For the text-containing cell, return its midpoint in [X, Y] coordinate format. 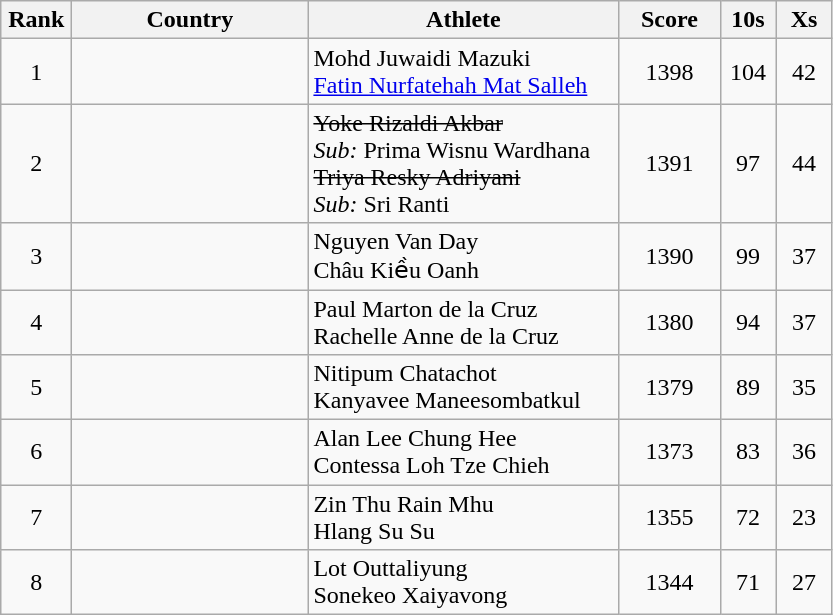
Athlete [464, 20]
1 [36, 72]
4 [36, 322]
Alan Lee Chung HeeContessa Loh Tze Chieh [464, 452]
1355 [670, 518]
42 [804, 72]
10s [748, 20]
Mohd Juwaidi MazukiFatin Nurfatehah Mat Salleh [464, 72]
36 [804, 452]
3 [36, 256]
Nitipum ChatachotKanyavee Maneesombatkul [464, 388]
1379 [670, 388]
1398 [670, 72]
7 [36, 518]
23 [804, 518]
Zin Thu Rain MhuHlang Su Su [464, 518]
Score [670, 20]
44 [804, 164]
27 [804, 582]
Rank [36, 20]
1390 [670, 256]
6 [36, 452]
Nguyen Van DayChâu Kiều Oanh [464, 256]
1373 [670, 452]
89 [748, 388]
5 [36, 388]
2 [36, 164]
1344 [670, 582]
94 [748, 322]
1391 [670, 164]
71 [748, 582]
97 [748, 164]
35 [804, 388]
8 [36, 582]
Xs [804, 20]
Country [190, 20]
1380 [670, 322]
Paul Marton de la CruzRachelle Anne de la Cruz [464, 322]
Lot OuttaliyungSonekeo Xaiyavong [464, 582]
104 [748, 72]
72 [748, 518]
99 [748, 256]
Yoke Rizaldi AkbarSub: Prima Wisnu WardhanaTriya Resky AdriyaniSub: Sri Ranti [464, 164]
83 [748, 452]
